Return [x, y] of the center of cell containing provided text 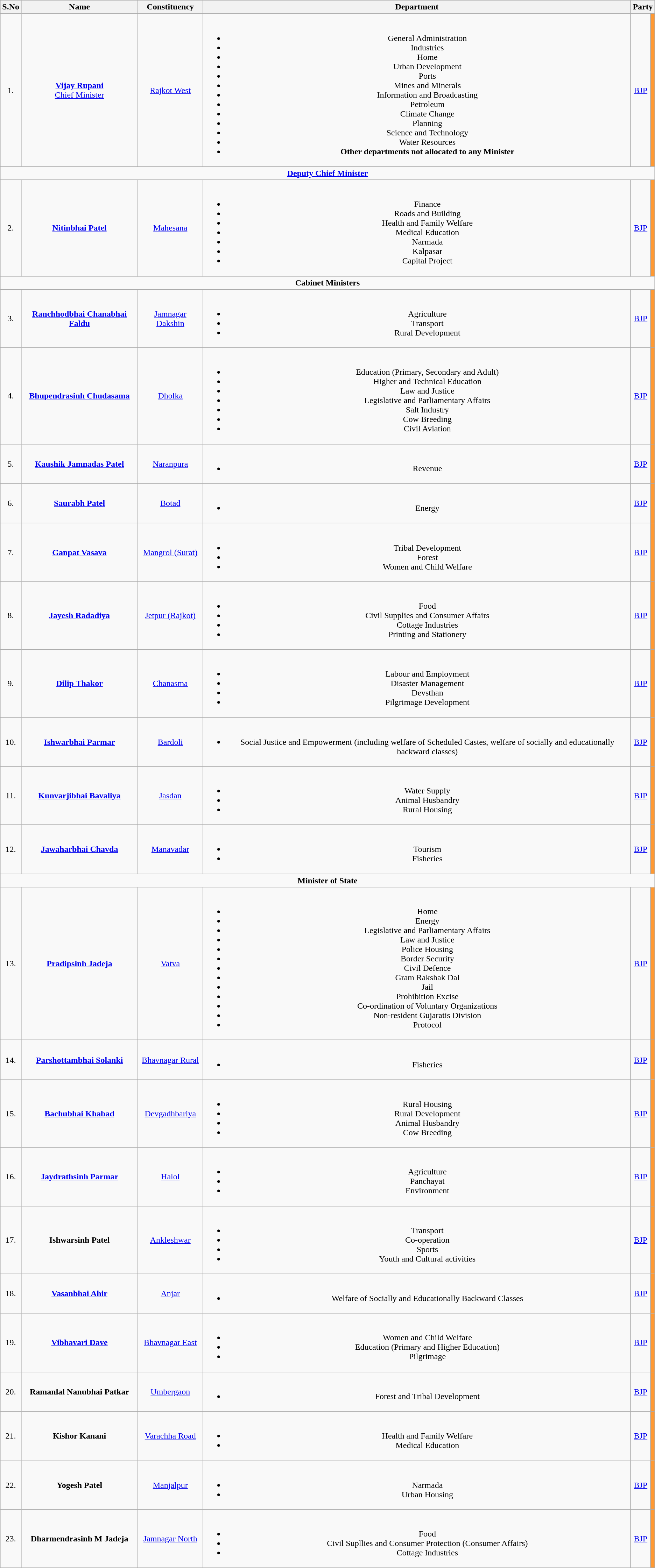
14. [11, 1060]
AgricultureTransportRural Development [417, 318]
20. [11, 1392]
Chanasma [170, 683]
Constituency [170, 7]
Revenue [417, 464]
Kaushik Jamnadas Patel [79, 464]
Umbergaon [170, 1392]
Ishwarbhai Parmar [79, 742]
Jayesh Radadiya [79, 615]
Vibhavari Dave [79, 1343]
Jaydrathsinh Parmar [79, 1177]
Bhavnagar Rural [170, 1060]
Mahesana [170, 228]
Health and Family WelfareMedical Education [417, 1436]
Rural HousingRural DevelopmentAnimal HusbandryCow Breeding [417, 1114]
8. [11, 615]
Ankleshwar [170, 1240]
9. [11, 683]
Jamnagar Dakshin [170, 318]
10. [11, 742]
Kunvarjibhai Bavaliya [79, 796]
S.No [11, 7]
Deputy Chief Minister [327, 173]
Bardoli [170, 742]
FoodCivil Supplies and Consumer AffairsCottage IndustriesPrinting and Stationery [417, 615]
Manavadar [170, 849]
15. [11, 1114]
Vijay RupaniChief Minister [79, 90]
6. [11, 503]
Vasanbhai Ahir [79, 1294]
Manjalpur [170, 1485]
Saurabh Patel [79, 503]
3. [11, 318]
Jetpur (Rajkot) [170, 615]
21. [11, 1436]
Cabinet Ministers [327, 283]
4. [11, 396]
Jasdan [170, 796]
11. [11, 796]
Jawaharbhai Chavda [79, 849]
Halol [170, 1177]
Dharmendrasinh M Jadeja [79, 1539]
Naranpura [170, 464]
Tribal DevelopmentForestWomen and Child Welfare [417, 552]
Nitinbhai Patel [79, 228]
1. [11, 90]
Fisheries [417, 1060]
Name [79, 7]
Bhupendrasinh Chudasama [79, 396]
Energy [417, 503]
Dilip Thakor [79, 683]
Water SupplyAnimal HusbandryRural Housing [417, 796]
18. [11, 1294]
17. [11, 1240]
19. [11, 1343]
Ranchhodbhai Chanabhai Faldu [79, 318]
Bhavnagar East [170, 1343]
13. [11, 963]
Anjar [170, 1294]
NarmadaUrban Housing [417, 1485]
Varachha Road [170, 1436]
2. [11, 228]
TransportCo-operationSportsYouth and Cultural activities [417, 1240]
TourismFisheries [417, 849]
Ramanlal Nanubhai Patkar [79, 1392]
Dholka [170, 396]
Rajkot West [170, 90]
7. [11, 552]
Vatva [170, 963]
Botad [170, 503]
Parshottambhai Solanki [79, 1060]
Party [643, 7]
Mangrol (Surat) [170, 552]
12. [11, 849]
Welfare of Socially and Educationally Backward Classes [417, 1294]
FoodCivil Supllies and Consumer Protection (Consumer Affairs)Cottage Industries [417, 1539]
Women and Child WelfareEducation (Primary and Higher Education)Pilgrimage [417, 1343]
23. [11, 1539]
Forest and Tribal Development [417, 1392]
Pradipsinh Jadeja [79, 963]
Social Justice and Empowerment (including welfare of Scheduled Castes, welfare of socially and educationally backward classes) [417, 742]
5. [11, 464]
Minister of State [327, 881]
Devgadhbariya [170, 1114]
AgriculturePanchayatEnvironment [417, 1177]
Department [417, 7]
Ganpat Vasava [79, 552]
Bachubhai Khabad [79, 1114]
Labour and EmploymentDisaster ManagementDevsthanPilgrimage Development [417, 683]
22. [11, 1485]
16. [11, 1177]
Kishor Kanani [79, 1436]
FinanceRoads and BuildingHealth and Family WelfareMedical EducationNarmadaKalpasarCapital Project [417, 228]
Jamnagar North [170, 1539]
Yogesh Patel [79, 1485]
Ishwarsinh Patel [79, 1240]
